Pinpoint the cell where the given text exists, returning its (x, y) midpoint coordinate. 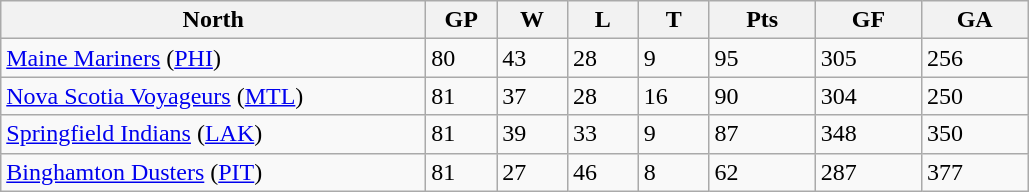
Nova Scotia Voyageurs (MTL) (214, 96)
43 (532, 58)
80 (462, 58)
377 (975, 172)
304 (868, 96)
348 (868, 134)
250 (975, 96)
39 (532, 134)
95 (762, 58)
90 (762, 96)
T (674, 20)
256 (975, 58)
33 (602, 134)
GF (868, 20)
37 (532, 96)
Binghamton Dusters (PIT) (214, 172)
GA (975, 20)
Pts (762, 20)
W (532, 20)
62 (762, 172)
87 (762, 134)
Maine Mariners (PHI) (214, 58)
GP (462, 20)
Springfield Indians (LAK) (214, 134)
16 (674, 96)
8 (674, 172)
46 (602, 172)
305 (868, 58)
287 (868, 172)
L (602, 20)
27 (532, 172)
350 (975, 134)
North (214, 20)
